Extract the [X, Y] coordinate from the center of the cell holding the provided text.  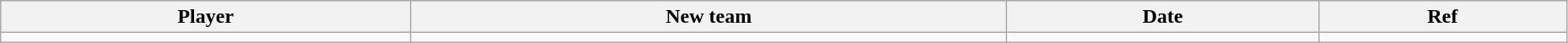
Ref [1442, 17]
New team [709, 17]
Date [1162, 17]
Player [206, 17]
